Determine the [x, y] coordinate at the center of the cell enclosing the given text.  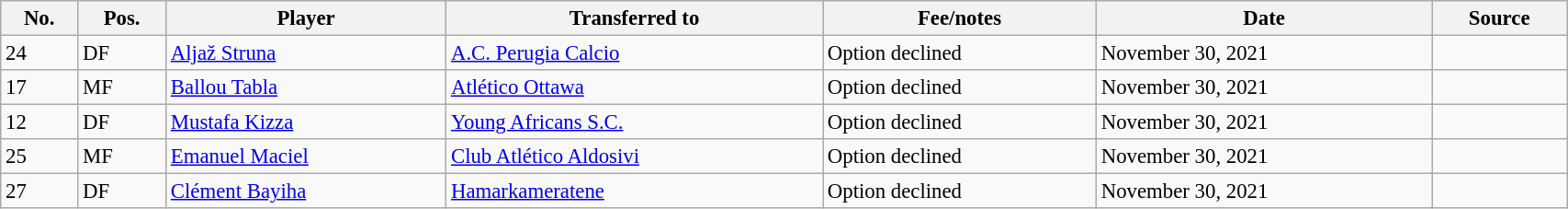
12 [39, 122]
Source [1499, 18]
Aljaž Struna [307, 53]
Player [307, 18]
Clément Bayiha [307, 192]
Atlético Ottawa [635, 87]
Hamarkameratene [635, 192]
Pos. [122, 18]
Date [1264, 18]
25 [39, 157]
Transferred to [635, 18]
No. [39, 18]
Young Africans S.C. [635, 122]
Ballou Tabla [307, 87]
Fee/notes [960, 18]
A.C. Perugia Calcio [635, 53]
27 [39, 192]
Mustafa Kizza [307, 122]
24 [39, 53]
17 [39, 87]
Emanuel Maciel [307, 157]
Club Atlético Aldosivi [635, 157]
